Capture the cell that displays the provided text and extract its [X, Y] central coordinate. 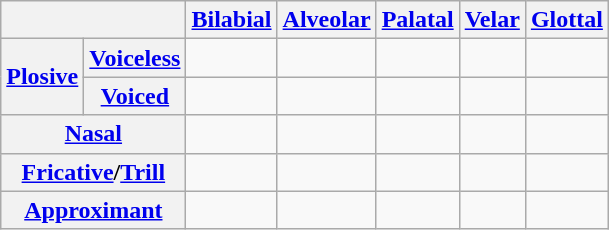
Voiceless [135, 58]
Velar [492, 20]
Approximant [94, 210]
Glottal [566, 20]
Fricative/Trill [94, 172]
Plosive [42, 77]
Palatal [418, 20]
Bilabial [232, 20]
Alveolar [326, 20]
Voiced [135, 96]
Nasal [94, 134]
